Scan for the cell matching the given text and deliver its (X, Y) coordinate at center. 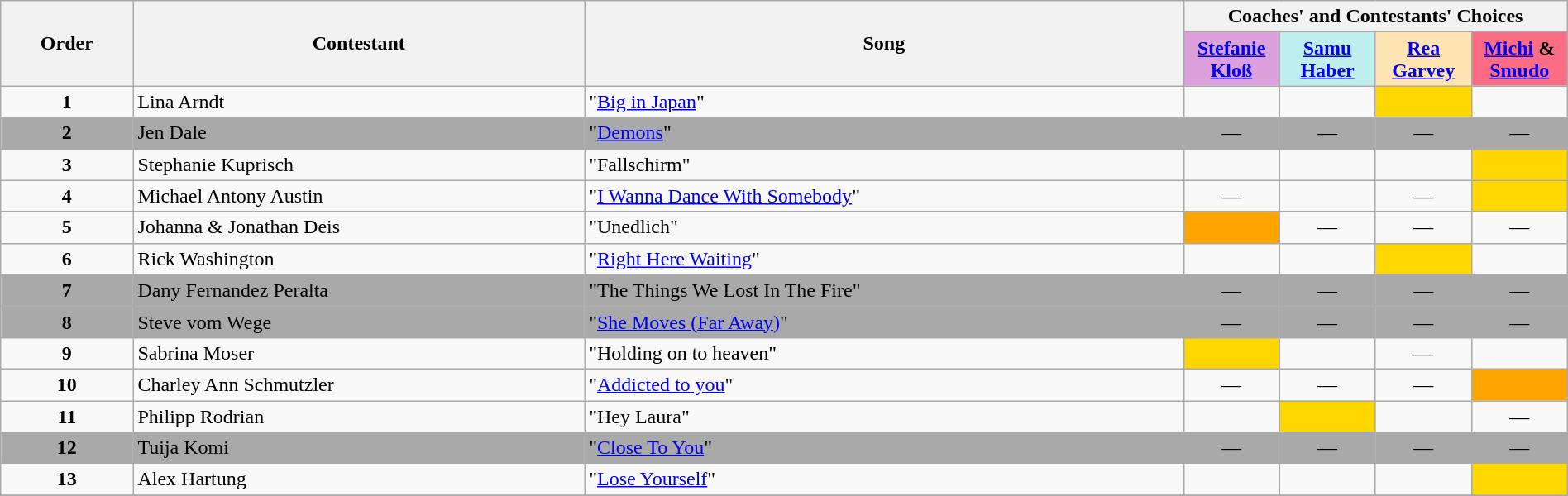
"Close To You" (884, 448)
Tuija Komi (359, 448)
"Holding on to heaven" (884, 353)
1 (67, 102)
"Lose Yourself" (884, 479)
"Unedlich" (884, 227)
10 (67, 384)
"She Moves (Far Away)" (884, 322)
Order (67, 43)
Samu Haber (1327, 60)
Johanna & Jonathan Deis (359, 227)
13 (67, 479)
Dany Fernandez Peralta (359, 290)
11 (67, 416)
Rick Washington (359, 259)
"Demons" (884, 133)
Song (884, 43)
Sabrina Moser (359, 353)
6 (67, 259)
5 (67, 227)
"Addicted to you" (884, 384)
Philipp Rodrian (359, 416)
Lina Arndt (359, 102)
3 (67, 165)
7 (67, 290)
"The Things We Lost In The Fire" (884, 290)
12 (67, 448)
Rea Garvey (1423, 60)
Coaches' and Contestants' Choices (1375, 17)
Alex Hartung (359, 479)
Steve vom Wege (359, 322)
Contestant (359, 43)
Charley Ann Schmutzler (359, 384)
9 (67, 353)
Michael Antony Austin (359, 196)
4 (67, 196)
Stefanie Kloß (1231, 60)
2 (67, 133)
"Fallschirm" (884, 165)
Michi & Smudo (1519, 60)
"Hey Laura" (884, 416)
Jen Dale (359, 133)
8 (67, 322)
"Big in Japan" (884, 102)
Stephanie Kuprisch (359, 165)
"Right Here Waiting" (884, 259)
"I Wanna Dance With Somebody" (884, 196)
